From the cell containing the given text, extract its center point as [X, Y] coordinate. 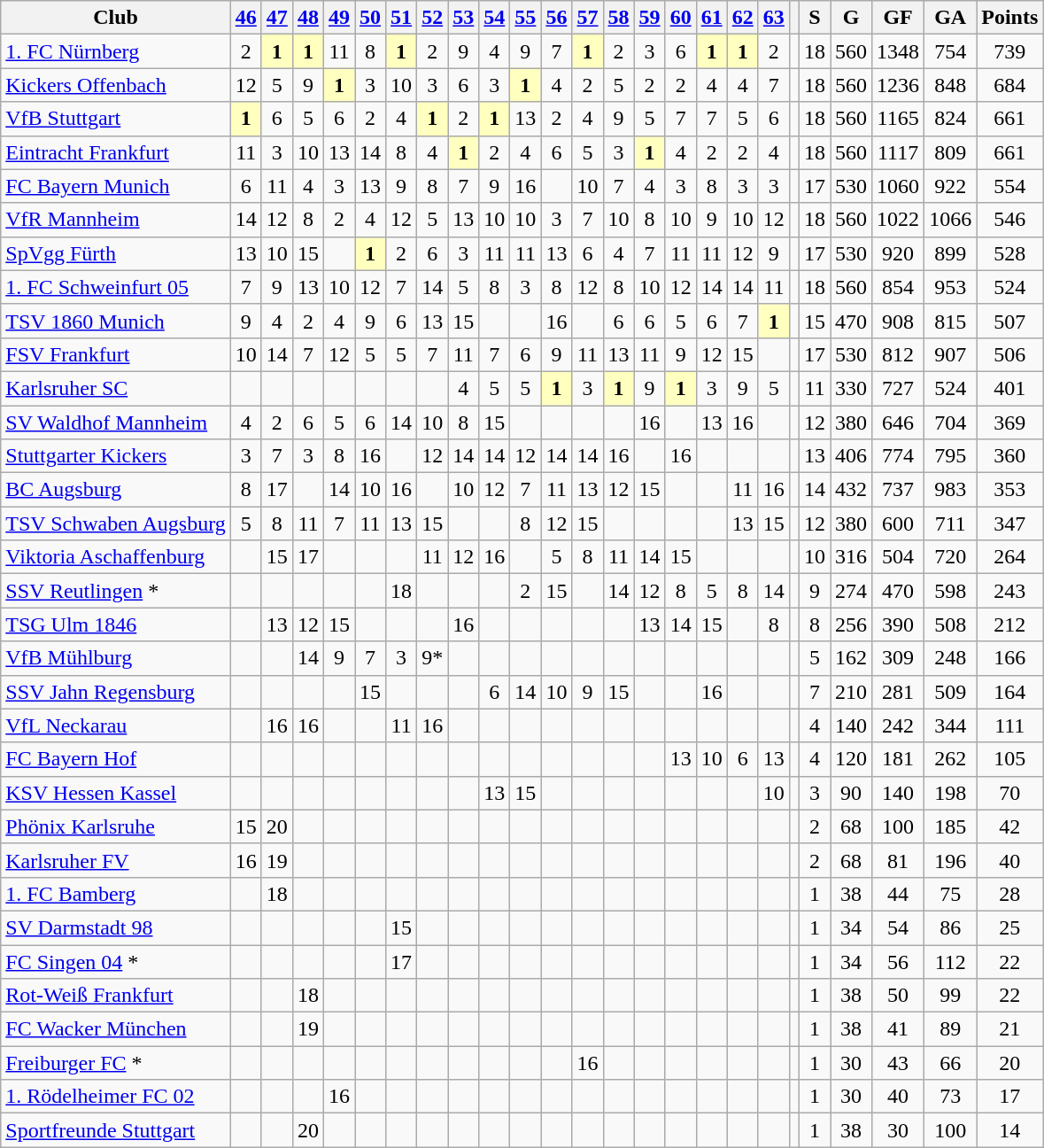
73 [951, 1097]
983 [951, 490]
GF [898, 18]
Viktoria Aschaffenburg [116, 557]
90 [852, 793]
920 [898, 253]
1060 [898, 186]
41 [898, 1029]
FC Bayern Munich [116, 186]
Freiburger FC * [116, 1063]
243 [1009, 591]
600 [898, 524]
509 [951, 692]
711 [951, 524]
S [815, 18]
528 [1009, 253]
274 [852, 591]
353 [1009, 490]
432 [852, 490]
242 [898, 725]
1. FC Bamberg [116, 894]
401 [1009, 388]
VfR Mannheim [116, 220]
727 [898, 388]
795 [951, 456]
1. FC Nürnberg [116, 51]
507 [1009, 321]
SV Waldhof Mannheim [116, 423]
61 [712, 18]
TSV Schwaben Augsburg [116, 524]
506 [1009, 354]
196 [951, 860]
63 [774, 18]
SpVgg Fürth [116, 253]
60 [680, 18]
812 [898, 354]
59 [650, 18]
Stuttgarter Kickers [116, 456]
SSV Jahn Regensburg [116, 692]
Points [1009, 18]
52 [432, 18]
53 [464, 18]
754 [951, 51]
SV Darmstadt 98 [116, 927]
848 [951, 85]
105 [1009, 759]
774 [898, 456]
46 [246, 18]
Rot-Weiß Frankfurt [116, 996]
75 [951, 894]
Sportfreunde Stuttgart [116, 1130]
598 [951, 591]
162 [852, 658]
43 [898, 1063]
248 [951, 658]
28 [1009, 894]
86 [951, 927]
815 [951, 321]
81 [898, 860]
953 [951, 287]
BC Augsburg [116, 490]
51 [402, 18]
KSV Hessen Kassel [116, 793]
57 [588, 18]
256 [852, 624]
1066 [951, 220]
198 [951, 793]
VfL Neckarau [116, 725]
164 [1009, 692]
1236 [898, 85]
25 [1009, 927]
70 [1009, 793]
344 [951, 725]
1022 [898, 220]
120 [852, 759]
1. Rödelheimer FC 02 [116, 1097]
Phönix Karlsruhe [116, 826]
390 [898, 624]
FC Wacker München [116, 1029]
554 [1009, 186]
Kickers Offenbach [116, 85]
G [852, 18]
89 [951, 1029]
1165 [898, 119]
181 [898, 759]
330 [852, 388]
1348 [898, 51]
99 [951, 996]
TSV 1860 Munich [116, 321]
210 [852, 692]
VfB Mühlburg [116, 658]
42 [1009, 826]
908 [898, 321]
21 [1009, 1029]
739 [1009, 51]
737 [898, 490]
546 [1009, 220]
504 [898, 557]
824 [951, 119]
185 [951, 826]
264 [1009, 557]
58 [618, 18]
FSV Frankfurt [116, 354]
47 [276, 18]
44 [898, 894]
899 [951, 253]
922 [951, 186]
1117 [898, 152]
1. FC Schweinfurt 05 [116, 287]
316 [852, 557]
55 [526, 18]
Club [116, 18]
281 [898, 692]
166 [1009, 658]
262 [951, 759]
9* [432, 658]
684 [1009, 85]
Karlsruher FV [116, 860]
720 [951, 557]
809 [951, 152]
49 [338, 18]
GA [951, 18]
369 [1009, 423]
FC Singen 04 * [116, 961]
646 [898, 423]
VfB Stuttgart [116, 119]
406 [852, 456]
Karlsruher SC [116, 388]
SSV Reutlingen * [116, 591]
704 [951, 423]
854 [898, 287]
62 [742, 18]
347 [1009, 524]
309 [898, 658]
111 [1009, 725]
360 [1009, 456]
508 [951, 624]
TSG Ulm 1846 [116, 624]
FC Bayern Hof [116, 759]
112 [951, 961]
Eintracht Frankfurt [116, 152]
48 [308, 18]
907 [951, 354]
66 [951, 1063]
212 [1009, 624]
